Capture the cell that displays the provided text and extract its (X, Y) central coordinate. 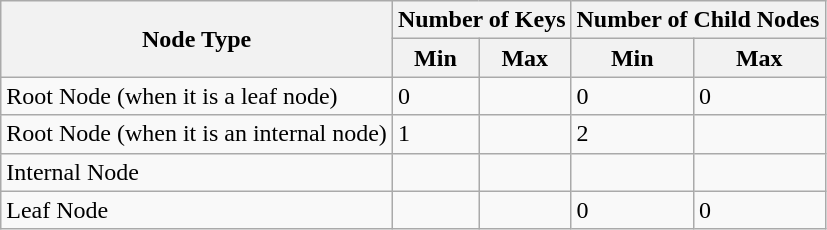
Node Type (197, 39)
2 (632, 134)
Number of Child Nodes (698, 20)
Number of Keys (482, 20)
Internal Node (197, 172)
Root Node (when it is an internal node) (197, 134)
Root Node (when it is a leaf node) (197, 96)
1 (435, 134)
Leaf Node (197, 210)
